Return the (x, y) coordinate for the center point of the cell that contains the specified text.  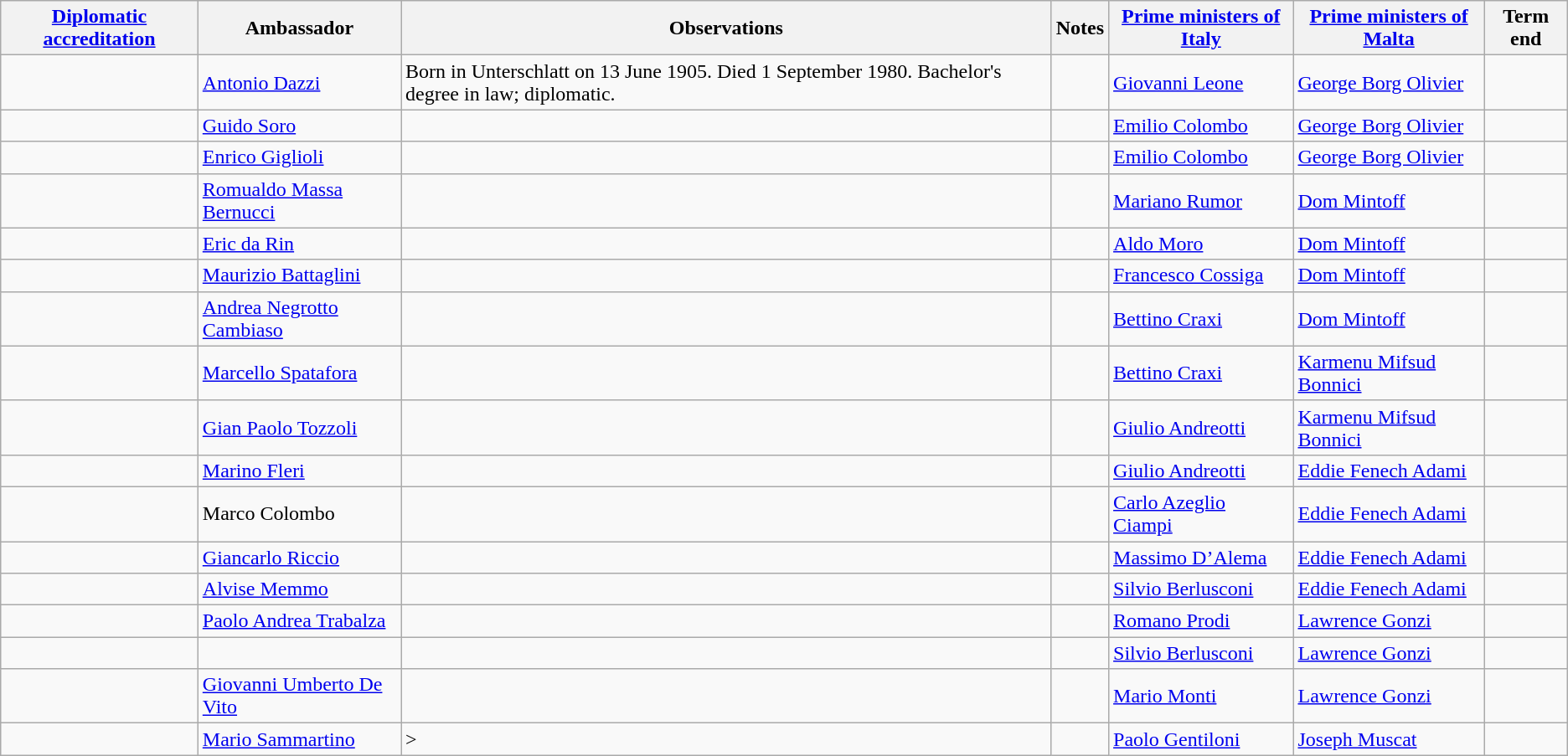
Aldo Moro (1201, 244)
Diplomatic accreditation (100, 28)
Andrea Negrotto Cambiaso (299, 318)
Eric da Rin (299, 244)
Antonio Dazzi (299, 82)
Paolo Gentiloni (1201, 739)
Mario Monti (1201, 697)
Marcello Spatafora (299, 373)
Joseph Muscat (1389, 739)
Romualdo Massa Bernucci (299, 201)
Enrico Giglioli (299, 157)
Gian Paolo Tozzoli (299, 427)
Marco Colombo (299, 514)
Romano Prodi (1201, 621)
Massimo D’Alema (1201, 557)
Mariano Rumor (1201, 201)
Francesco Cossiga (1201, 275)
Guido Soro (299, 126)
Mario Sammartino (299, 739)
Term end (1526, 28)
Notes (1080, 28)
Ambassador (299, 28)
Alvise Memmo (299, 589)
Giovanni Umberto De Vito (299, 697)
Marino Fleri (299, 471)
Observations (725, 28)
Maurizio Battaglini (299, 275)
Born in Unterschlatt on 13 June 1905. Died 1 September 1980. Bachelor's degree in law; diplomatic. (725, 82)
Paolo Andrea Trabalza (299, 621)
Giancarlo Riccio (299, 557)
Prime ministers of Italy (1201, 28)
> (725, 739)
Carlo Azeglio Ciampi (1201, 514)
Prime ministers of Malta (1389, 28)
Giovanni Leone (1201, 82)
